Output the [x, y] coordinate of the center of the cell containing the given text.  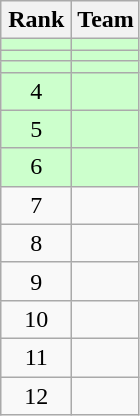
10 [36, 319]
Team [106, 20]
Rank [36, 20]
7 [36, 205]
5 [36, 129]
8 [36, 243]
4 [36, 91]
9 [36, 281]
11 [36, 357]
6 [36, 167]
12 [36, 395]
